Pinpoint the cell where the given text exists, returning its [x, y] midpoint coordinate. 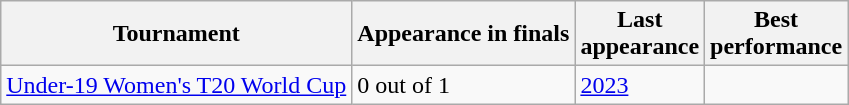
Lastappearance [640, 34]
0 out of 1 [464, 85]
Appearance in finals [464, 34]
Bestperformance [776, 34]
Tournament [176, 34]
2023 [640, 85]
Under-19 Women's T20 World Cup [176, 85]
